From the cell containing the given text, extract its center point as (x, y) coordinate. 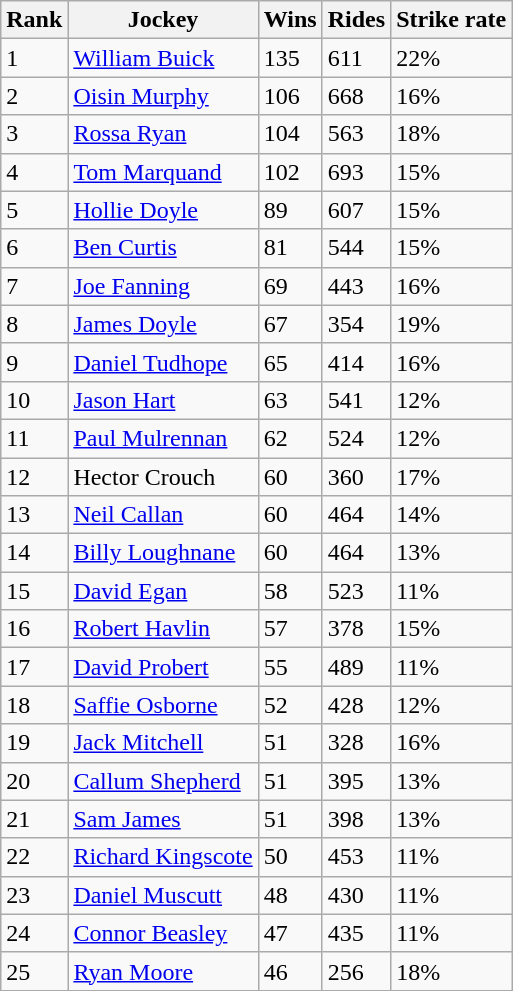
6 (34, 248)
Wins (290, 20)
Tom Marquand (163, 172)
67 (290, 324)
5 (34, 210)
18 (34, 705)
Ryan Moore (163, 971)
106 (290, 96)
563 (356, 134)
453 (356, 857)
11 (34, 438)
63 (290, 400)
Oisin Murphy (163, 96)
25 (34, 971)
58 (290, 591)
Rides (356, 20)
24 (34, 933)
65 (290, 362)
378 (356, 629)
22% (452, 58)
Paul Mulrennan (163, 438)
395 (356, 781)
524 (356, 438)
328 (356, 743)
Jockey (163, 20)
69 (290, 286)
Callum Shepherd (163, 781)
Jason Hart (163, 400)
Connor Beasley (163, 933)
523 (356, 591)
62 (290, 438)
489 (356, 667)
9 (34, 362)
46 (290, 971)
611 (356, 58)
Daniel Muscutt (163, 895)
22 (34, 857)
3 (34, 134)
Joe Fanning (163, 286)
14% (452, 515)
20 (34, 781)
443 (356, 286)
23 (34, 895)
17% (452, 477)
Hollie Doyle (163, 210)
354 (356, 324)
Hector Crouch (163, 477)
19 (34, 743)
102 (290, 172)
4 (34, 172)
15 (34, 591)
50 (290, 857)
19% (452, 324)
414 (356, 362)
Ben Curtis (163, 248)
1 (34, 58)
541 (356, 400)
David Egan (163, 591)
398 (356, 819)
David Probert (163, 667)
Rossa Ryan (163, 134)
Rank (34, 20)
14 (34, 553)
17 (34, 667)
47 (290, 933)
360 (356, 477)
607 (356, 210)
Neil Callan (163, 515)
89 (290, 210)
Daniel Tudhope (163, 362)
Robert Havlin (163, 629)
Richard Kingscote (163, 857)
544 (356, 248)
52 (290, 705)
Billy Loughnane (163, 553)
Strike rate (452, 20)
428 (356, 705)
William Buick (163, 58)
104 (290, 134)
435 (356, 933)
12 (34, 477)
21 (34, 819)
7 (34, 286)
Sam James (163, 819)
57 (290, 629)
55 (290, 667)
2 (34, 96)
8 (34, 324)
10 (34, 400)
430 (356, 895)
Jack Mitchell (163, 743)
48 (290, 895)
693 (356, 172)
Saffie Osborne (163, 705)
13 (34, 515)
668 (356, 96)
16 (34, 629)
256 (356, 971)
81 (290, 248)
James Doyle (163, 324)
135 (290, 58)
